Scan for the cell matching the given text and deliver its (x, y) coordinate at center. 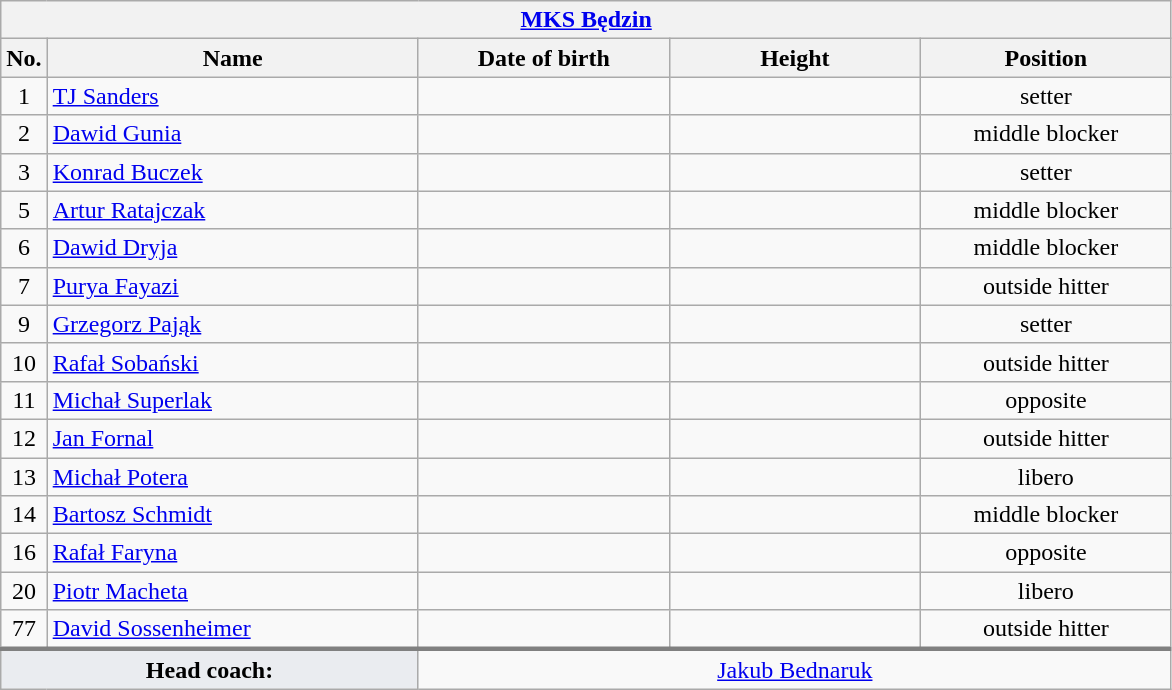
14 (24, 515)
Artur Ratajczak (232, 210)
3 (24, 172)
12 (24, 438)
Rafał Sobański (232, 362)
Jan Fornal (232, 438)
MKS Będzin (586, 20)
11 (24, 400)
Name (232, 58)
Purya Fayazi (232, 286)
Head coach: (210, 669)
10 (24, 362)
1 (24, 96)
Position (1046, 58)
20 (24, 591)
77 (24, 630)
Michał Potera (232, 477)
Michał Superlak (232, 400)
Dawid Dryja (232, 248)
Height (794, 58)
Piotr Macheta (232, 591)
No. (24, 58)
Jakub Bednaruk (794, 669)
13 (24, 477)
Rafał Faryna (232, 553)
Date of birth (544, 58)
6 (24, 248)
Bartosz Schmidt (232, 515)
TJ Sanders (232, 96)
2 (24, 134)
Grzegorz Pająk (232, 324)
9 (24, 324)
David Sossenheimer (232, 630)
7 (24, 286)
5 (24, 210)
Konrad Buczek (232, 172)
Dawid Gunia (232, 134)
16 (24, 553)
